Capture the cell that displays the provided text and extract its [x, y] central coordinate. 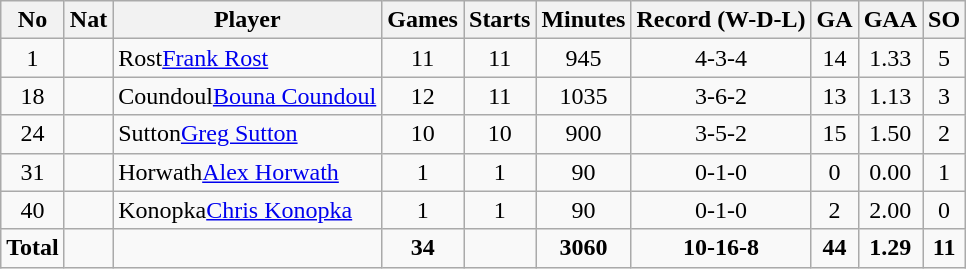
945 [584, 58]
24 [33, 134]
15 [834, 134]
SO [944, 20]
1035 [584, 96]
3 [944, 96]
900 [584, 134]
44 [834, 248]
13 [834, 96]
10-16-8 [721, 248]
Starts [500, 20]
CoundoulBouna Coundoul [248, 96]
GA [834, 20]
Nat [88, 20]
Total [33, 248]
31 [33, 172]
HorwathAlex Horwath [248, 172]
1.29 [890, 248]
GAA [890, 20]
Minutes [584, 20]
1.50 [890, 134]
3-5-2 [721, 134]
3060 [584, 248]
18 [33, 96]
4-3-4 [721, 58]
14 [834, 58]
SuttonGreg Sutton [248, 134]
2.00 [890, 210]
No [33, 20]
12 [423, 96]
Record (W-D-L) [721, 20]
34 [423, 248]
RostFrank Rost [248, 58]
3-6-2 [721, 96]
5 [944, 58]
Player [248, 20]
40 [33, 210]
0.00 [890, 172]
1.33 [890, 58]
1.13 [890, 96]
Games [423, 20]
KonopkaChris Konopka [248, 210]
